Identify which cell holds the provided text, then report its [X, Y] central coordinate. 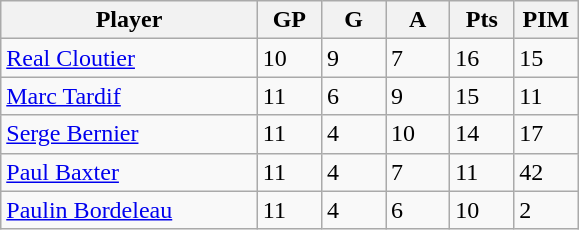
A [418, 20]
PIM [546, 20]
Serge Bernier [130, 134]
Paul Baxter [130, 172]
42 [546, 172]
Player [130, 20]
14 [482, 134]
2 [546, 210]
Real Cloutier [130, 58]
Paulin Bordeleau [130, 210]
G [353, 20]
17 [546, 134]
16 [482, 58]
Marc Tardif [130, 96]
GP [289, 20]
Pts [482, 20]
